Detect which cell encompasses the target text, then output its [x, y] center coordinate. 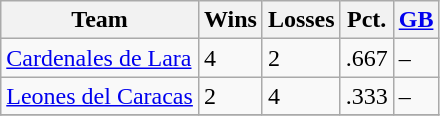
.333 [366, 96]
Pct. [366, 20]
Team [100, 20]
Cardenales de Lara [100, 58]
GB [416, 20]
Wins [230, 20]
Leones del Caracas [100, 96]
.667 [366, 58]
Losses [301, 20]
